Pinpoint the cell where the given text exists, returning its [x, y] midpoint coordinate. 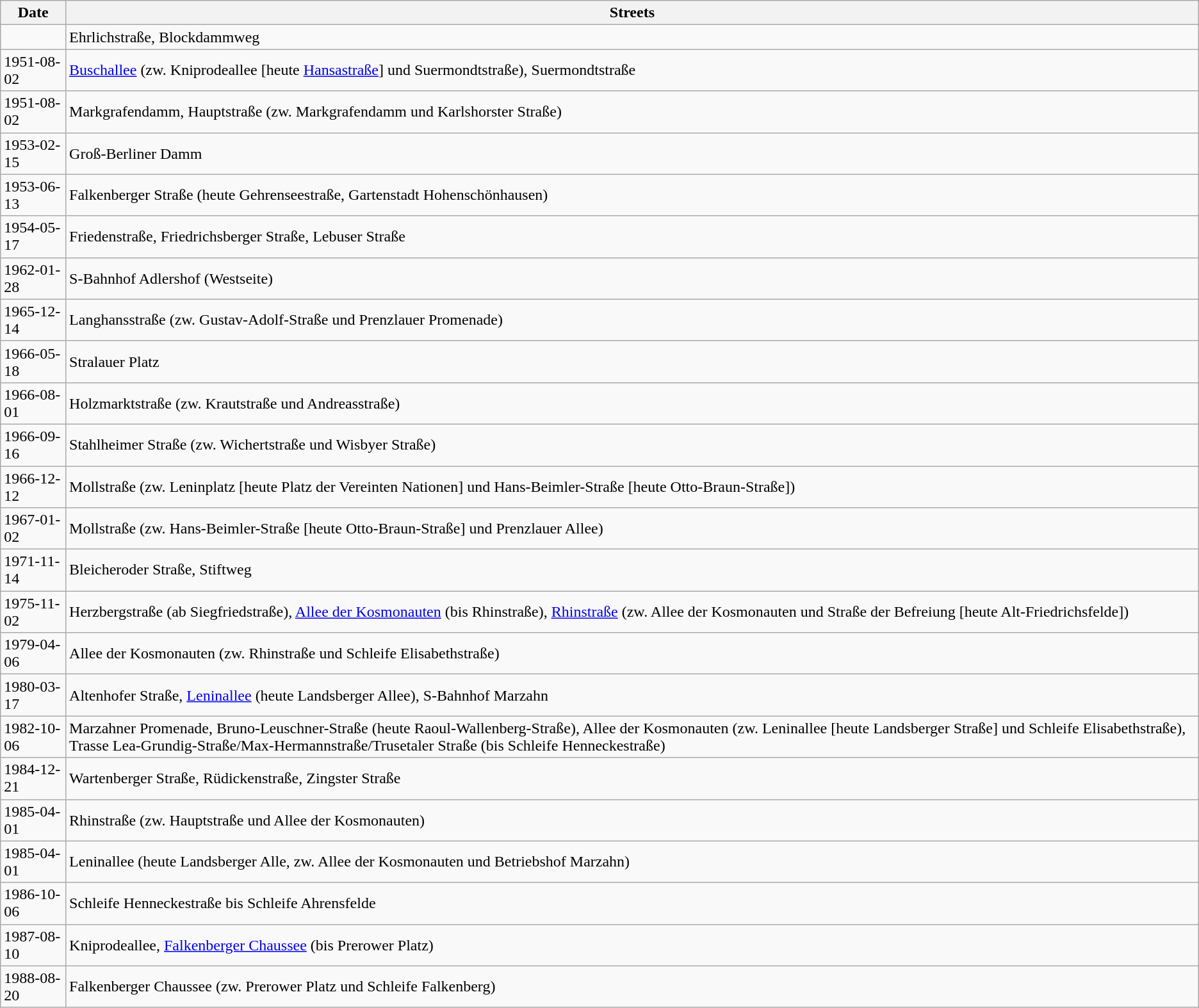
Bleicheroder Straße, Stiftweg [633, 570]
1953-02-15 [33, 154]
Leninallee (heute Landsberger Alle, zw. Allee der Kosmonauten und Betriebshof Marzahn) [633, 862]
1979-04-06 [33, 653]
Schleife Henneckestraße bis Schleife Ahrensfelde [633, 903]
1962-01-28 [33, 278]
1975-11-02 [33, 612]
1988-08-20 [33, 986]
Falkenberger Chaussee (zw. Prerower Platz und Schleife Falkenberg) [633, 986]
S-Bahnhof Adlershof (Westseite) [633, 278]
Wartenberger Straße, Rüdickenstraße, Zingster Straße [633, 779]
Stralauer Platz [633, 361]
1966-12-12 [33, 487]
1984-12-21 [33, 779]
Groß-Berliner Damm [633, 154]
1953-06-13 [33, 195]
1982-10-06 [33, 736]
Falkenberger Straße (heute Gehrenseestraße, Gartenstadt Hohenschönhausen) [633, 195]
1967-01-02 [33, 529]
Kniprodeallee, Falkenberger Chaussee (bis Prerower Platz) [633, 945]
Date [33, 13]
Stahlheimer Straße (zw. Wichertstraße und Wisbyer Straße) [633, 444]
1971-11-14 [33, 570]
Streets [633, 13]
Mollstraße (zw. Hans-Beimler-Straße [heute Otto-Braun-Straße] und Prenzlauer Allee) [633, 529]
Ehrlichstraße, Blockdammweg [633, 37]
Holzmarktstraße (zw. Krautstraße und Andreasstraße) [633, 403]
1954-05-17 [33, 237]
1966-05-18 [33, 361]
1965-12-14 [33, 320]
Markgrafendamm, Hauptstraße (zw. Markgrafendamm und Karlshorster Straße) [633, 111]
Buschallee (zw. Kniprodeallee [heute Hansastraße] und Suermondtstraße), Suermondtstraße [633, 70]
Langhansstraße (zw. Gustav-Adolf-Straße und Prenzlauer Promenade) [633, 320]
Mollstraße (zw. Leninplatz [heute Platz der Vereinten Nationen] und Hans-Beimler-Straße [heute Otto-Braun-Straße]) [633, 487]
1966-09-16 [33, 444]
Rhinstraße (zw. Hauptstraße und Allee der Kosmonauten) [633, 820]
1980-03-17 [33, 695]
1987-08-10 [33, 945]
Altenhofer Straße, Leninallee (heute Landsberger Allee), S-Bahnhof Marzahn [633, 695]
1986-10-06 [33, 903]
Allee der Kosmonauten (zw. Rhinstraße und Schleife Elisabethstraße) [633, 653]
Friedenstraße, Friedrichsberger Straße, Lebuser Straße [633, 237]
1966-08-01 [33, 403]
